Locate the cell with the specified text and output its [x, y] center coordinate. 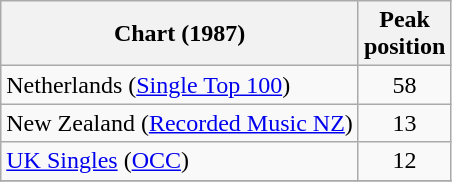
Netherlands (Single Top 100) [180, 85]
Peakposition [404, 34]
13 [404, 123]
58 [404, 85]
UK Singles (OCC) [180, 161]
12 [404, 161]
Chart (1987) [180, 34]
New Zealand (Recorded Music NZ) [180, 123]
